Provide the [X, Y] coordinate of the cell's center where the given text is located.  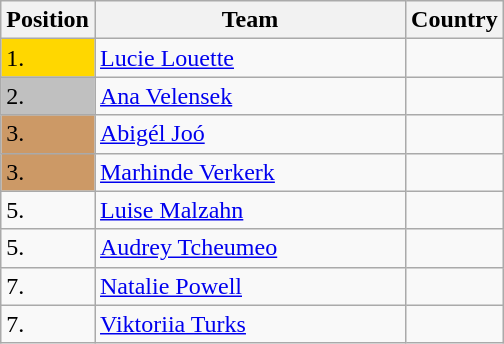
Luise Malzahn [250, 210]
Audrey Tcheumeo [250, 248]
Position [48, 20]
Marhinde Verkerk [250, 172]
1. [48, 58]
Abigél Joó [250, 134]
Team [250, 20]
Ana Velensek [250, 96]
Lucie Louette [250, 58]
2. [48, 96]
Viktoriia Turks [250, 324]
Natalie Powell [250, 286]
Country [455, 20]
